Determine the [X, Y] coordinate at the center of the cell enclosing the given text.  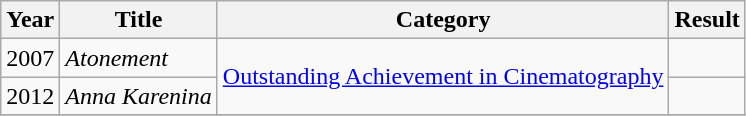
2012 [30, 96]
Category [443, 20]
Result [707, 20]
Title [139, 20]
Anna Karenina [139, 96]
Outstanding Achievement in Cinematography [443, 77]
2007 [30, 58]
Atonement [139, 58]
Year [30, 20]
